Return the (X, Y) coordinate for the center point of the cell that contains the specified text.  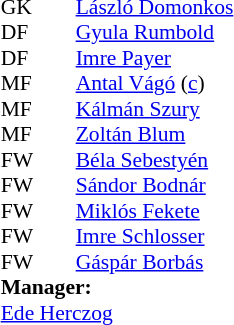
Miklós Fekete (155, 211)
Sándor Bodnár (155, 185)
Imre Schlosser (155, 237)
Béla Sebestyén (155, 160)
Gáspár Borbás (155, 262)
Gyula Rumbold (155, 33)
Imre Payer (155, 58)
Manager: (118, 287)
Antal Vágó (c) (155, 83)
Kálmán Szury (155, 109)
Zoltán Blum (155, 135)
